Return [x, y] of the center of cell containing provided text 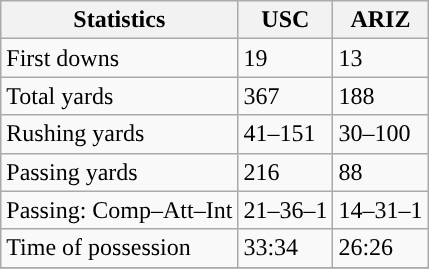
First downs [120, 58]
USC [286, 20]
30–100 [380, 134]
Total yards [120, 96]
Time of possession [120, 248]
14–31–1 [380, 210]
216 [286, 172]
33:34 [286, 248]
ARIZ [380, 20]
188 [380, 96]
13 [380, 58]
Passing yards [120, 172]
Rushing yards [120, 134]
Statistics [120, 20]
41–151 [286, 134]
88 [380, 172]
26:26 [380, 248]
21–36–1 [286, 210]
Passing: Comp–Att–Int [120, 210]
19 [286, 58]
367 [286, 96]
